From the cell containing the given text, extract its center point as (x, y) coordinate. 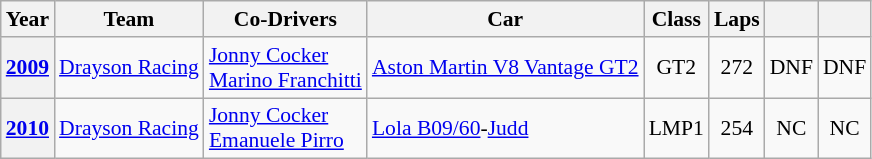
Co-Drivers (286, 19)
Jonny Cocker Emanuele Pirro (286, 128)
Car (506, 19)
GT2 (676, 68)
Year (28, 19)
Lola B09/60-Judd (506, 128)
Jonny Cocker Marino Franchitti (286, 68)
Aston Martin V8 Vantage GT2 (506, 68)
2009 (28, 68)
254 (737, 128)
Laps (737, 19)
Team (129, 19)
272 (737, 68)
LMP1 (676, 128)
2010 (28, 128)
Class (676, 19)
